Find where the given text appears and provide that cell's center as [x, y] coordinate. 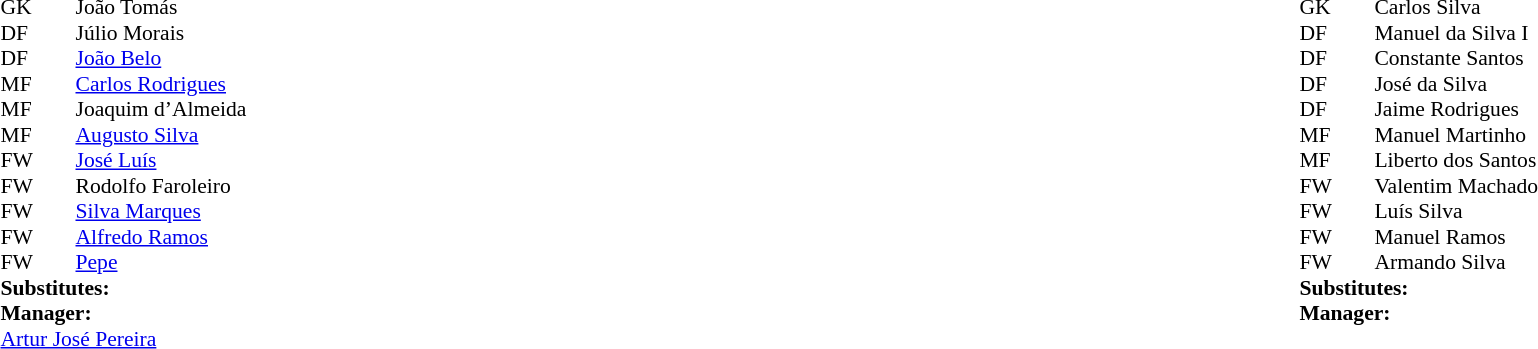
Rodolfo Faroleiro [162, 186]
Manuel Ramos [1456, 237]
Constante Santos [1456, 59]
José da Silva [1456, 84]
Manuel Martinho [1456, 135]
Liberto dos Santos [1456, 161]
Carlos Rodrigues [162, 84]
Valentim Machado [1456, 186]
Armando Silva [1456, 263]
Júlio Morais [162, 33]
Silva Marques [162, 211]
Jaime Rodrigues [1456, 109]
Pepe [162, 263]
Augusto Silva [162, 135]
Manuel da Silva I [1456, 33]
José Luís [162, 161]
Luís Silva [1456, 211]
Alfredo Ramos [162, 237]
João Belo [162, 59]
Joaquim d’Almeida [162, 109]
